For the text-containing cell, return its midpoint in (X, Y) coordinate format. 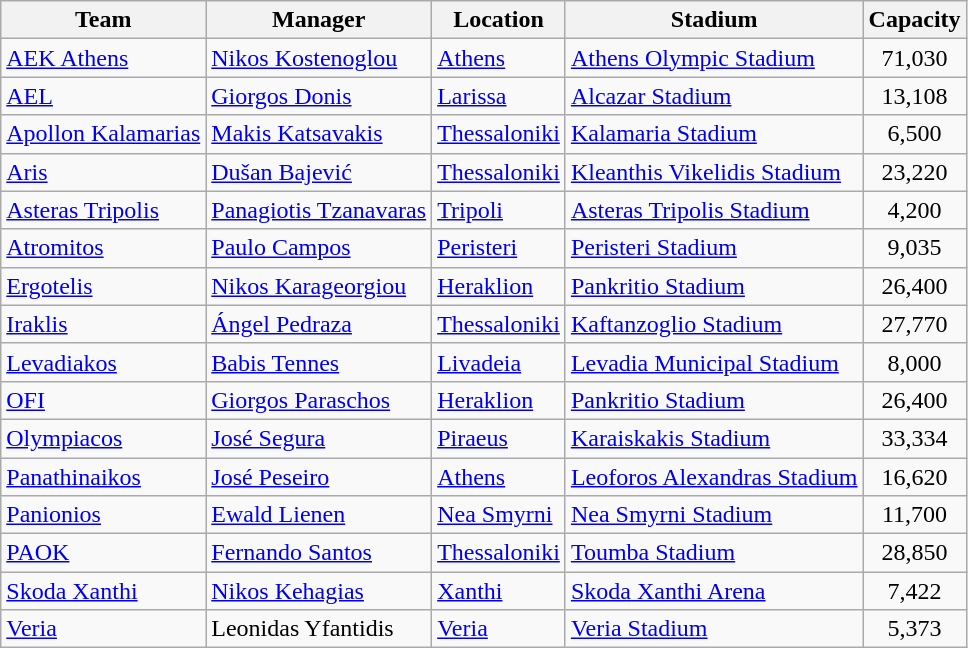
Ergotelis (104, 286)
Nea Smyrni Stadium (714, 515)
Dušan Bajević (319, 172)
23,220 (914, 172)
Skoda Xanthi (104, 591)
Livadeia (499, 362)
Paulo Campos (319, 248)
Panionios (104, 515)
Location (499, 20)
Aris (104, 172)
Alcazar Stadium (714, 96)
Nea Smyrni (499, 515)
OFI (104, 400)
Ewald Lienen (319, 515)
Leoforos Alexandras Stadium (714, 477)
Peristeri Stadium (714, 248)
Tripoli (499, 210)
Iraklis (104, 324)
Kaftanzoglio Stadium (714, 324)
Xanthi (499, 591)
7,422 (914, 591)
Levadia Municipal Stadium (714, 362)
Panathinaikos (104, 477)
Nikos Kehagias (319, 591)
Asteras Tripolis Stadium (714, 210)
Karaiskakis Stadium (714, 438)
Asteras Tripolis (104, 210)
Makis Katsavakis (319, 134)
Peristeri (499, 248)
Athens Olympic Stadium (714, 58)
Giorgos Donis (319, 96)
9,035 (914, 248)
AEK Athens (104, 58)
16,620 (914, 477)
71,030 (914, 58)
Atromitos (104, 248)
Piraeus (499, 438)
Olympiacos (104, 438)
Ángel Pedraza (319, 324)
Babis Tennes (319, 362)
PAOK (104, 553)
AEL (104, 96)
Apollon Kalamarias (104, 134)
11,700 (914, 515)
4,200 (914, 210)
José Peseiro (319, 477)
Levadiakos (104, 362)
Kleanthis Vikelidis Stadium (714, 172)
Panagiotis Tzanavaras (319, 210)
Skoda Xanthi Arena (714, 591)
28,850 (914, 553)
13,108 (914, 96)
Toumba Stadium (714, 553)
Fernando Santos (319, 553)
Giorgos Paraschos (319, 400)
Leonidas Yfantidis (319, 629)
Larissa (499, 96)
Manager (319, 20)
Stadium (714, 20)
Capacity (914, 20)
Veria Stadium (714, 629)
6,500 (914, 134)
33,334 (914, 438)
Nikos Kostenoglou (319, 58)
José Segura (319, 438)
Team (104, 20)
5,373 (914, 629)
Nikos Karageorgiou (319, 286)
8,000 (914, 362)
27,770 (914, 324)
Kalamaria Stadium (714, 134)
